Find where the given text appears and provide that cell's center as (x, y) coordinate. 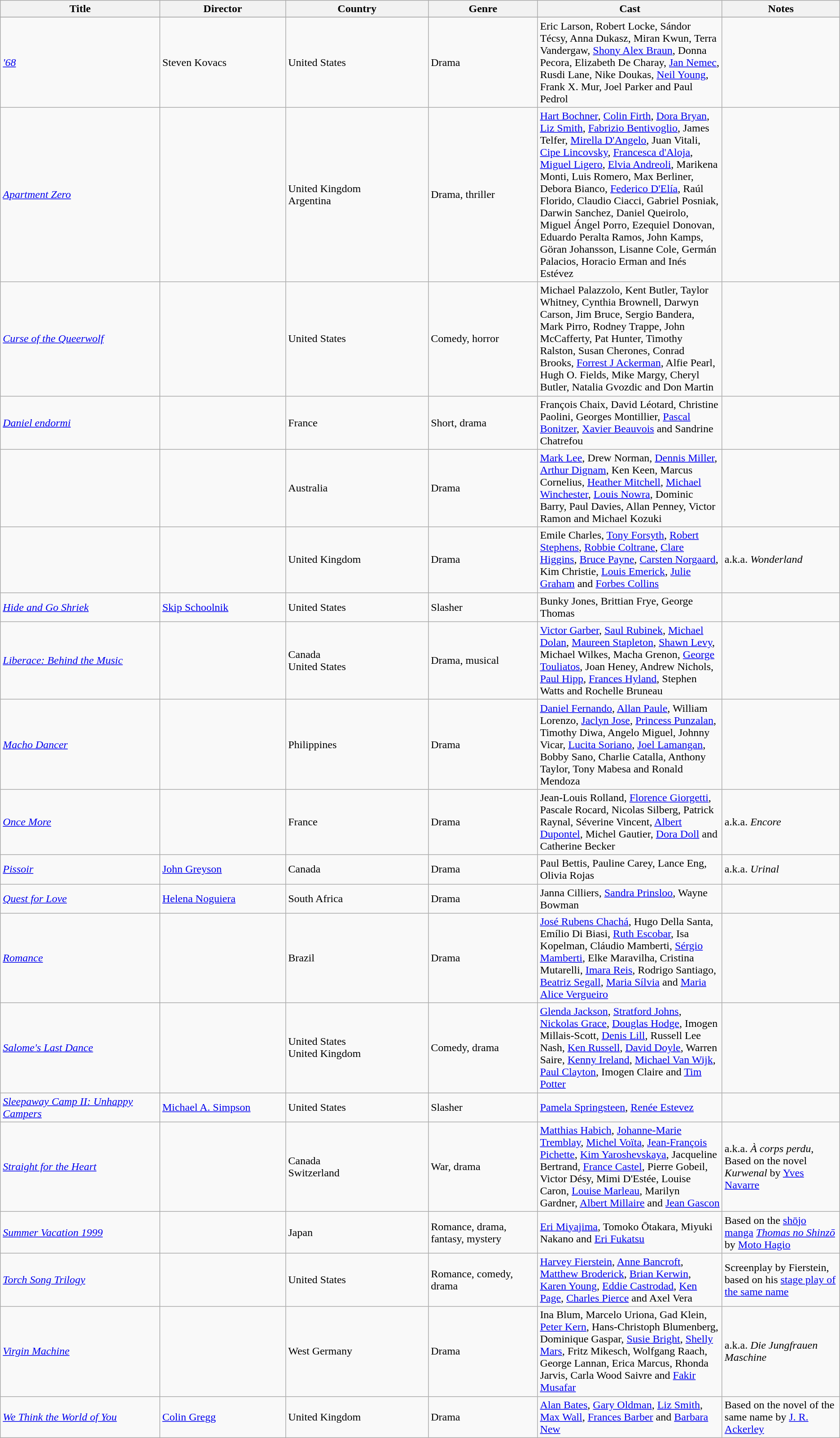
Skip Schoolnik (223, 607)
Straight for the Heart (80, 1167)
United KingdomArgentina (357, 195)
Australia (357, 488)
Based on the novel of the same name by J. R. Ackerley (781, 1417)
Torch Song Trilogy (80, 1280)
Paul Bettis, Pauline Carey, Lance Eng, Olivia Rojas (630, 869)
Quest for Love (80, 899)
Country (357, 9)
Romance, drama, fantasy, mystery (483, 1232)
a.k.a. Urinal (781, 869)
Comedy, drama (483, 1048)
Janna Cilliers, Sandra Prinsloo, Wayne Bowman (630, 899)
CanadaSwitzerland (357, 1167)
Canada (357, 869)
South Africa (357, 899)
Steven Kovacs (223, 62)
Drama, musical (483, 661)
Macho Dancer (80, 744)
West Germany (357, 1351)
Comedy, horror (483, 339)
Apartment Zero (80, 195)
François Chaix, David Léotard, Christine Paolini, Georges Montillier, Pascal Bonitzer, Xavier Beauvois and Sandrine Chatrefou (630, 423)
Based on the shōjo manga Thomas no Shinzō by Moto Hagio (781, 1232)
Bunky Jones, Brittian Frye, George Thomas (630, 607)
John Greyson (223, 869)
Summer Vacation 1999 (80, 1232)
Colin Gregg (223, 1417)
Director (223, 9)
Genre (483, 9)
Alan Bates, Gary Oldman, Liz Smith, Max Wall, Frances Barber and Barbara New (630, 1417)
Once More (80, 822)
Eri Miyajima, Tomoko Ōtakara, Miyuki Nakano and Eri Fukatsu (630, 1232)
United StatesUnited Kingdom (357, 1048)
Cast (630, 9)
Notes (781, 9)
Hide and Go Shriek (80, 607)
Helena Noguiera (223, 899)
Daniel endormi (80, 423)
Short, drama (483, 423)
'68 (80, 62)
Screenplay by Fierstein, based on his stage play of the same name (781, 1280)
We Think the World of You (80, 1417)
Michael A. Simpson (223, 1108)
Virgin Machine (80, 1351)
Romance, comedy, drama (483, 1280)
CanadaUnited States (357, 661)
a.k.a. Encore (781, 822)
Brazil (357, 958)
Sleepaway Camp II: Unhappy Campers (80, 1108)
Romance (80, 958)
Title (80, 9)
Pamela Springsteen, Renée Estevez (630, 1108)
War, drama (483, 1167)
Philippines (357, 744)
Liberace: Behind the Music (80, 661)
Salome's Last Dance (80, 1048)
a.k.a. À corps perdu, Based on the novel Kurwenal by Yves Navarre (781, 1167)
Japan (357, 1232)
Drama, thriller (483, 195)
a.k.a. Die Jungfrauen Maschine (781, 1351)
Pissoir (80, 869)
a.k.a. Wonderland (781, 560)
Harvey Fierstein, Anne Bancroft, Matthew Broderick, Brian Kerwin, Karen Young, Eddie Castrodad, Ken Page, Charles Pierce and Axel Vera (630, 1280)
Curse of the Queerwolf (80, 339)
